Output the (X, Y) coordinate of the center of the cell containing the given text.  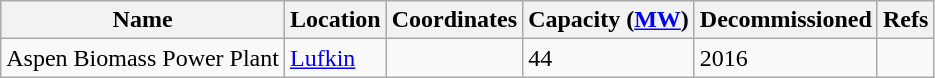
Lufkin (335, 58)
Aspen Biomass Power Plant (143, 58)
2016 (786, 58)
Name (143, 20)
Decommissioned (786, 20)
Capacity (MW) (609, 20)
Coordinates (454, 20)
Location (335, 20)
44 (609, 58)
Refs (905, 20)
